Search for the cell housing the specified text and yield its (x, y) center coordinate. 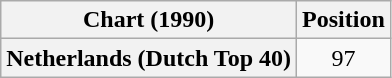
Chart (1990) (149, 20)
Position (344, 20)
Netherlands (Dutch Top 40) (149, 58)
97 (344, 58)
